Return the (X, Y) coordinate for the center point of the cell that contains the specified text.  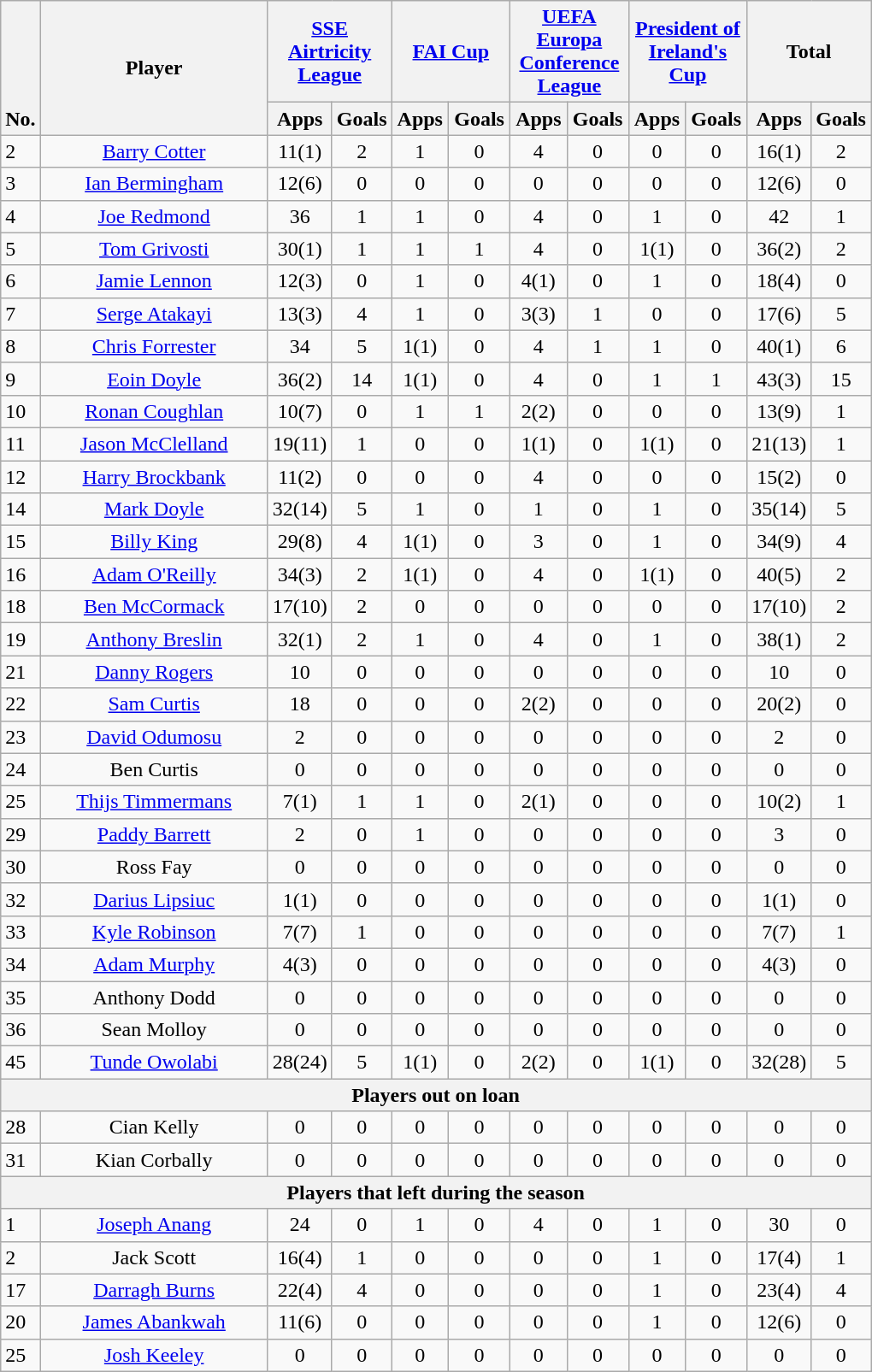
12(3) (299, 281)
10(7) (299, 411)
15(2) (780, 476)
32 (21, 899)
Ben Curtis (154, 769)
19 (21, 639)
Josh Keeley (154, 1355)
SSE Airtricity League (330, 51)
Cian Kelly (154, 1128)
Jack Scott (154, 1257)
Ross Fay (154, 867)
17(6) (780, 314)
Kian Corbally (154, 1160)
11(6) (299, 1322)
2(1) (539, 802)
17(4) (780, 1257)
28(24) (299, 1063)
13(3) (299, 314)
20 (21, 1322)
Billy King (154, 542)
Jamie Lennon (154, 281)
Anthony Dodd (154, 998)
43(3) (780, 379)
8 (21, 346)
Tunde Owolabi (154, 1063)
29(8) (299, 542)
35 (21, 998)
Barry Cotter (154, 151)
Total (809, 51)
16(4) (299, 1257)
Joe Redmond (154, 216)
22 (21, 704)
Paddy Barrett (154, 834)
James Abankwah (154, 1322)
Thijs Timmermans (154, 802)
Ben McCormack (154, 607)
17 (21, 1290)
Darragh Burns (154, 1290)
11(1) (299, 151)
Harry Brockbank (154, 476)
45 (21, 1063)
42 (780, 216)
Joseph Anang (154, 1225)
7 (21, 314)
No. (21, 68)
21 (21, 672)
12 (21, 476)
16 (21, 574)
Mark Doyle (154, 509)
Ronan Coughlan (154, 411)
21(13) (780, 444)
Chris Forrester (154, 346)
34(3) (299, 574)
33 (21, 932)
38(1) (780, 639)
Players that left during the season (436, 1192)
22(4) (299, 1290)
34(9) (780, 542)
7(1) (299, 802)
23 (21, 737)
23(4) (780, 1290)
Eoin Doyle (154, 379)
32(14) (299, 509)
16(1) (780, 151)
11 (21, 444)
20(2) (780, 704)
32(1) (299, 639)
19(11) (299, 444)
32(28) (780, 1063)
30(1) (299, 249)
Ian Bermingham (154, 184)
29 (21, 834)
Player (154, 68)
UEFA Europa Conference League (569, 51)
3(3) (539, 314)
11(2) (299, 476)
Kyle Robinson (154, 932)
Adam Murphy (154, 964)
4(1) (539, 281)
31 (21, 1160)
Darius Lipsiuc (154, 899)
13(9) (780, 411)
35(14) (780, 509)
President of Ireland's Cup (687, 51)
Jason McClelland (154, 444)
Danny Rogers (154, 672)
10(2) (780, 802)
40(1) (780, 346)
Players out on loan (436, 1095)
18(4) (780, 281)
Tom Grivosti (154, 249)
FAI Cup (451, 51)
Sean Molloy (154, 1030)
David Odumosu (154, 737)
40(5) (780, 574)
Sam Curtis (154, 704)
Adam O'Reilly (154, 574)
Anthony Breslin (154, 639)
Serge Atakayi (154, 314)
28 (21, 1128)
9 (21, 379)
